Return [x, y] of the center of cell containing provided text 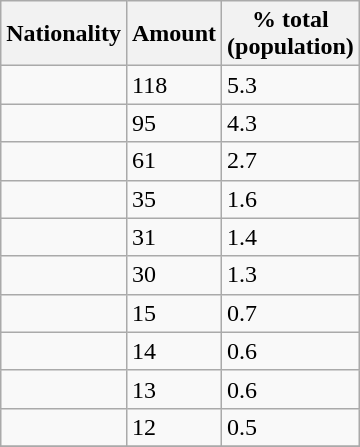
35 [174, 199]
Nationality [64, 34]
4.3 [291, 123]
118 [174, 85]
1.4 [291, 237]
61 [174, 161]
0.5 [291, 427]
12 [174, 427]
5.3 [291, 85]
1.6 [291, 199]
1.3 [291, 275]
13 [174, 389]
Amount [174, 34]
95 [174, 123]
30 [174, 275]
0.7 [291, 313]
15 [174, 313]
31 [174, 237]
% total(population) [291, 34]
14 [174, 351]
2.7 [291, 161]
